For the text-containing cell, return its midpoint in (X, Y) coordinate format. 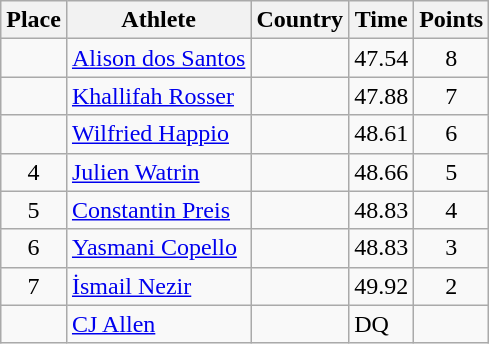
48.61 (382, 134)
İsmail Nezir (158, 286)
Time (382, 20)
47.88 (382, 96)
47.54 (382, 58)
Khallifah Rosser (158, 96)
Place (34, 20)
Yasmani Copello (158, 248)
Athlete (158, 20)
DQ (382, 324)
CJ Allen (158, 324)
8 (452, 58)
49.92 (382, 286)
3 (452, 248)
Julien Watrin (158, 172)
2 (452, 286)
48.66 (382, 172)
Alison dos Santos (158, 58)
Constantin Preis (158, 210)
Points (452, 20)
Country (300, 20)
Wilfried Happio (158, 134)
